Determine the (X, Y) coordinate at the center of the cell enclosing the given text.  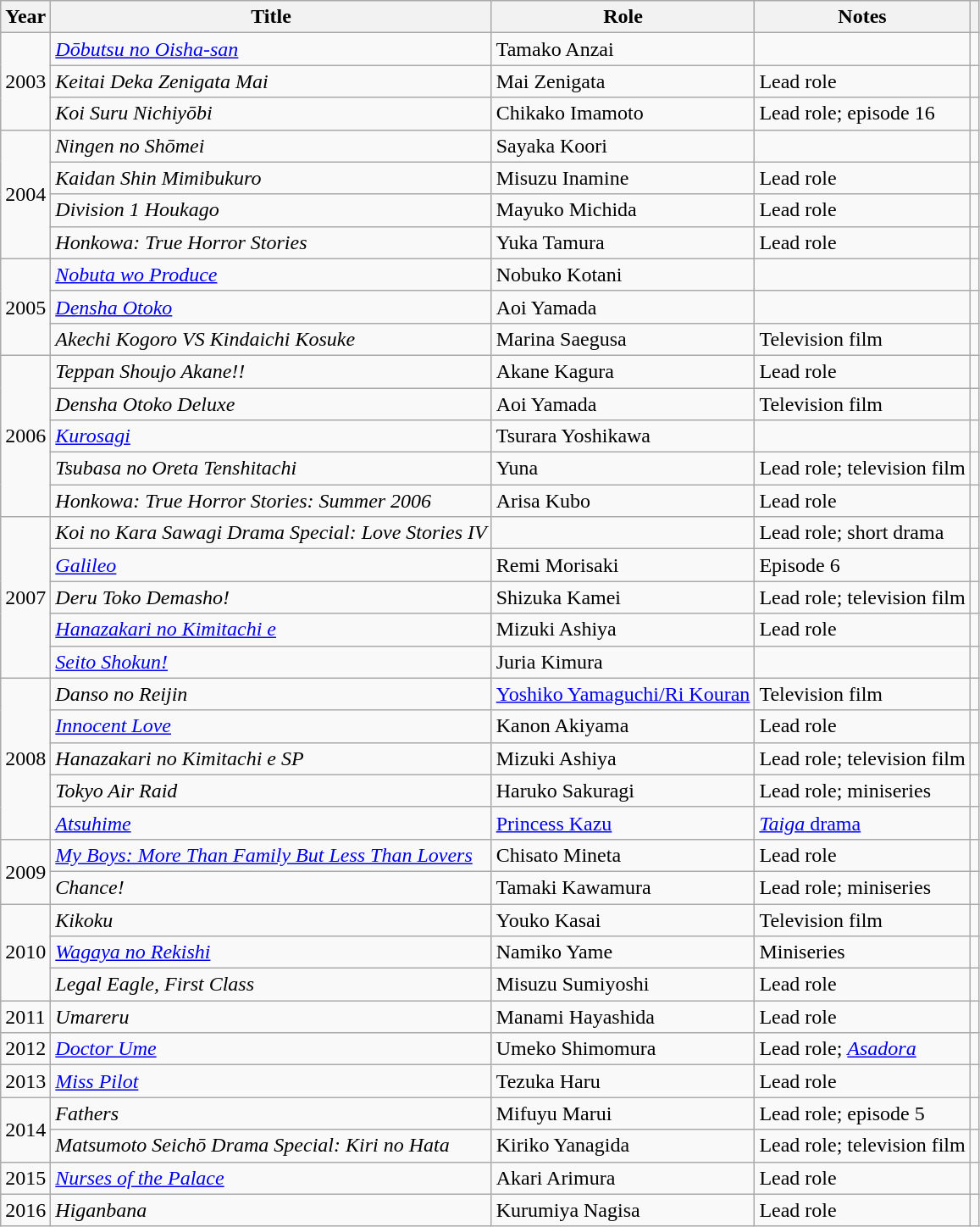
Nurses of the Palace (271, 1178)
Nobuko Kotani (623, 275)
Haruko Sakuragi (623, 791)
Misuzu Inamine (623, 178)
2014 (25, 1130)
Tsubasa no Oreta Tenshitachi (271, 469)
Division 1 Houkago (271, 210)
Akane Kagura (623, 371)
Lead role; Asadora (862, 1049)
Tokyo Air Raid (271, 791)
Koi no Kara Sawagi Drama Special: Love Stories IV (271, 533)
Teppan Shoujo Akane!! (271, 371)
Danso no Reijin (271, 694)
Kikoku (271, 919)
Youko Kasai (623, 919)
Arisa Kubo (623, 501)
Densha Otoko (271, 307)
Tsurara Yoshikawa (623, 436)
2012 (25, 1049)
Deru Toko Demasho! (271, 597)
Title (271, 17)
Akari Arimura (623, 1178)
Miss Pilot (271, 1081)
Wagaya no Rekishi (271, 952)
Notes (862, 17)
2010 (25, 952)
Legal Eagle, First Class (271, 985)
Manami Hayashida (623, 1017)
Honkowa: True Horror Stories (271, 242)
Yoshiko Yamaguchi/Ri Kouran (623, 694)
Chisato Mineta (623, 855)
Fathers (271, 1113)
2008 (25, 758)
Juria Kimura (623, 662)
Tamaki Kawamura (623, 887)
Remi Morisaki (623, 565)
Yuna (623, 469)
Sayaka Koori (623, 146)
Koi Suru Nichiyōbi (271, 114)
Galileo (271, 565)
Dōbutsu no Oisha-san (271, 49)
Hanazakari no Kimitachi e SP (271, 758)
Tezuka Haru (623, 1081)
Keitai Deka Zenigata Mai (271, 81)
Chikako Imamoto (623, 114)
2003 (25, 81)
Umareru (271, 1017)
2013 (25, 1081)
2011 (25, 1017)
Hanazakari no Kimitachi e (271, 630)
Lead role; episode 16 (862, 114)
Ningen no Shōmei (271, 146)
Chance! (271, 887)
Nobuta wo Produce (271, 275)
Mifuyu Marui (623, 1113)
Umeko Shimomura (623, 1049)
My Boys: More Than Family But Less Than Lovers (271, 855)
Honkowa: True Horror Stories: Summer 2006 (271, 501)
Marina Saegusa (623, 339)
Kurumiya Nagisa (623, 1210)
2005 (25, 307)
2007 (25, 597)
Year (25, 17)
Princess Kazu (623, 823)
Miniseries (862, 952)
Kanon Akiyama (623, 726)
Misuzu Sumiyoshi (623, 985)
Lead role; episode 5 (862, 1113)
Innocent Love (271, 726)
2009 (25, 871)
Kurosagi (271, 436)
Seito Shokun! (271, 662)
2004 (25, 194)
Kaidan Shin Mimibukuro (271, 178)
2006 (25, 436)
Tamako Anzai (623, 49)
Mai Zenigata (623, 81)
Kiriko Yanagida (623, 1146)
Namiko Yame (623, 952)
Role (623, 17)
Yuka Tamura (623, 242)
Episode 6 (862, 565)
Doctor Ume (271, 1049)
Atsuhime (271, 823)
Mayuko Michida (623, 210)
2016 (25, 1210)
Densha Otoko Deluxe (271, 404)
Shizuka Kamei (623, 597)
Akechi Kogoro VS Kindaichi Kosuke (271, 339)
Higanbana (271, 1210)
Lead role; short drama (862, 533)
Taiga drama (862, 823)
2015 (25, 1178)
Matsumoto Seichō Drama Special: Kiri no Hata (271, 1146)
